Output the [x, y] coordinate of the center of the cell containing the given text.  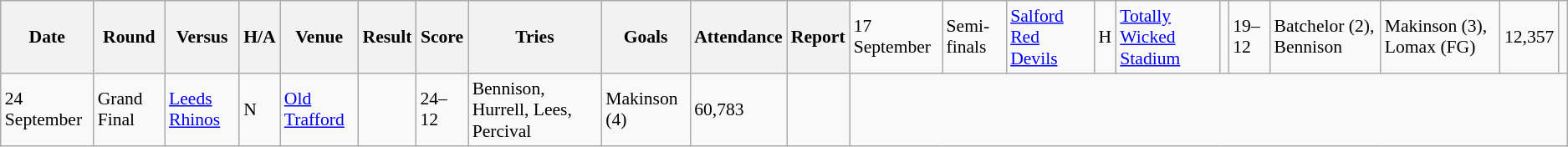
Makinson (4) [646, 110]
60,783 [738, 110]
Leeds Rhinos [202, 110]
Bennison, Hurrell, Lees, Percival [535, 110]
Round [129, 37]
H/A [259, 37]
Salford Red Devils [1050, 37]
12,357 [1529, 37]
Old Trafford [319, 110]
Grand Final [129, 110]
Semi-finals [973, 37]
N [259, 110]
Result [388, 37]
H [1106, 37]
Score [442, 37]
Date [47, 37]
Tries [535, 37]
Venue [319, 37]
24 September [47, 110]
Attendance [738, 37]
17 September [896, 37]
Goals [646, 37]
Report [818, 37]
Totally Wicked Stadium [1167, 37]
19–12 [1249, 37]
Versus [202, 37]
Makinson (3), Lomax (FG) [1440, 37]
Batchelor (2), Bennison [1325, 37]
24–12 [442, 110]
